Extract the (x, y) coordinate from the center of the cell holding the provided text.  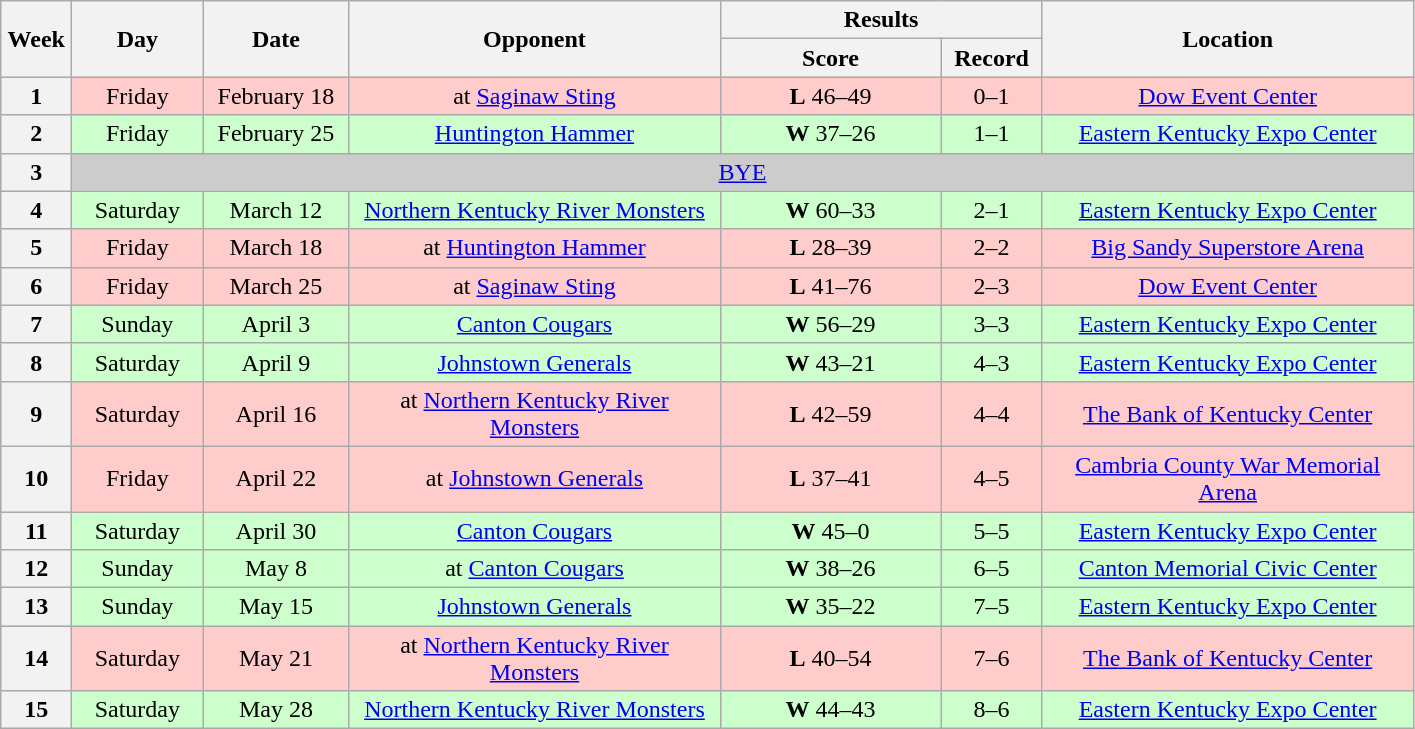
L 40–54 (830, 658)
3 (36, 172)
at Canton Cougars (534, 569)
April 16 (276, 414)
2–3 (992, 286)
5 (36, 248)
0–1 (992, 96)
May 8 (276, 569)
April 9 (276, 362)
2–2 (992, 248)
Big Sandy Superstore Arena (1228, 248)
Results (881, 20)
W 56–29 (830, 324)
1–1 (992, 134)
L 41–76 (830, 286)
L 46–49 (830, 96)
at Huntington Hammer (534, 248)
April 3 (276, 324)
W 38–26 (830, 569)
Canton Memorial Civic Center (1228, 569)
Score (830, 58)
13 (36, 607)
Date (276, 39)
W 44–43 (830, 710)
14 (36, 658)
May 21 (276, 658)
March 25 (276, 286)
April 30 (276, 531)
L 28–39 (830, 248)
W 60–33 (830, 210)
Opponent (534, 39)
May 15 (276, 607)
2–1 (992, 210)
Huntington Hammer (534, 134)
5–5 (992, 531)
BYE (742, 172)
9 (36, 414)
8–6 (992, 710)
W 43–21 (830, 362)
4–4 (992, 414)
April 22 (276, 478)
7 (36, 324)
at Johnstown Generals (534, 478)
L 42–59 (830, 414)
12 (36, 569)
Day (138, 39)
4 (36, 210)
3–3 (992, 324)
4–3 (992, 362)
6 (36, 286)
February 18 (276, 96)
2 (36, 134)
8 (36, 362)
7–5 (992, 607)
W 35–22 (830, 607)
4–5 (992, 478)
March 18 (276, 248)
February 25 (276, 134)
Week (36, 39)
15 (36, 710)
L 37–41 (830, 478)
11 (36, 531)
W 37–26 (830, 134)
6–5 (992, 569)
May 28 (276, 710)
Cambria County War Memorial Arena (1228, 478)
W 45–0 (830, 531)
March 12 (276, 210)
10 (36, 478)
Record (992, 58)
1 (36, 96)
Location (1228, 39)
7–6 (992, 658)
